Scan for the cell matching the given text and deliver its [X, Y] coordinate at center. 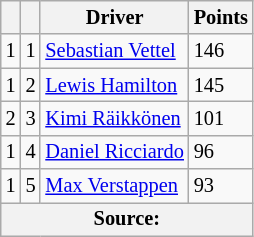
101 [221, 118]
4 [31, 152]
146 [221, 51]
5 [31, 186]
Daniel Ricciardo [114, 152]
3 [31, 118]
145 [221, 85]
Max Verstappen [114, 186]
Lewis Hamilton [114, 85]
Source: [127, 219]
93 [221, 186]
Points [221, 17]
Driver [114, 17]
Kimi Räikkönen [114, 118]
96 [221, 152]
Sebastian Vettel [114, 51]
